For the text-containing cell, return its midpoint in (x, y) coordinate format. 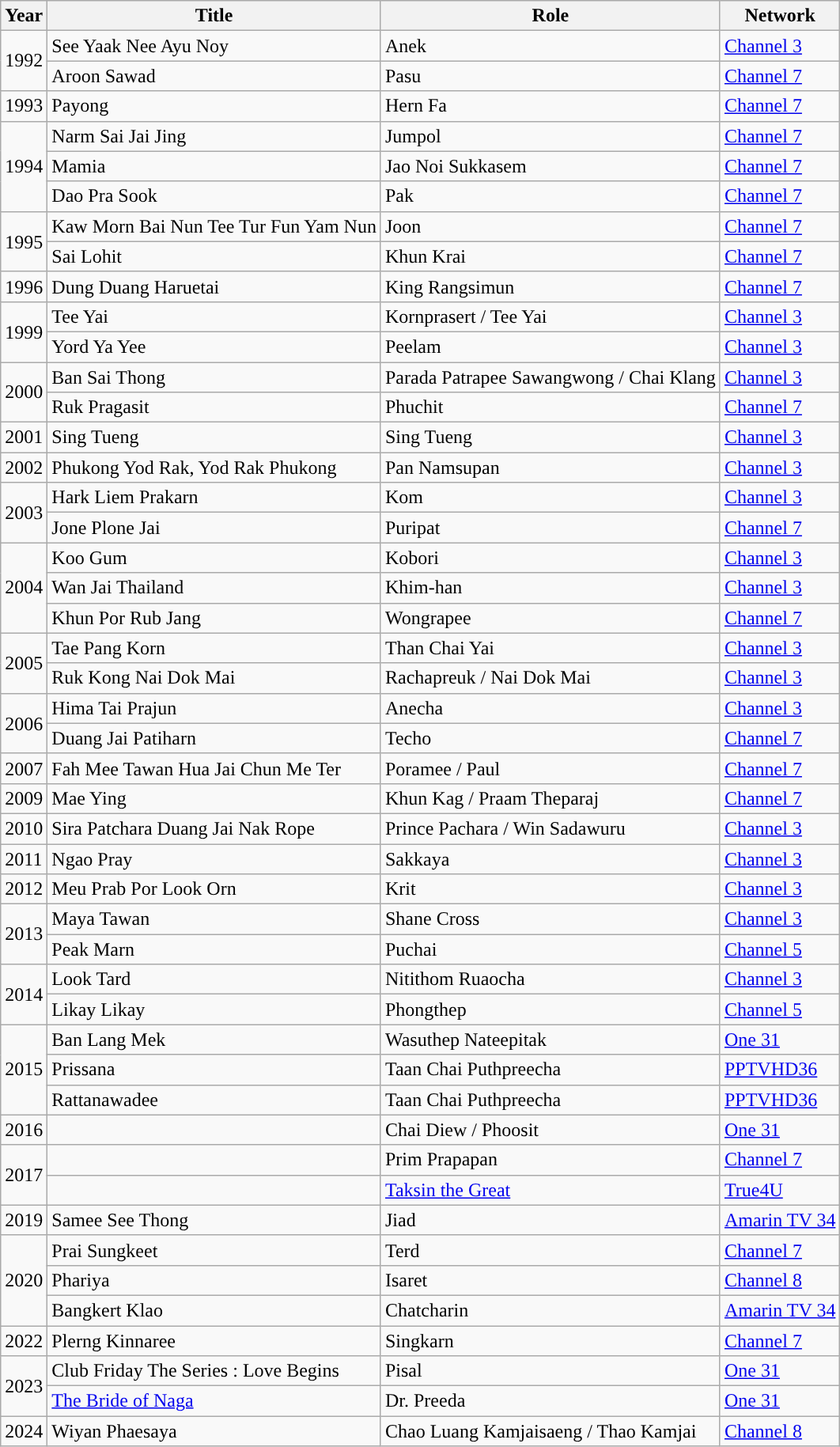
Ruk Kong Nai Dok Mai (214, 678)
Aroon Sawad (214, 76)
See Yaak Nee Ayu Noy (214, 46)
Techo (551, 738)
Mae Ying (214, 798)
2011 (24, 858)
2020 (24, 1280)
Prim Prapapan (551, 1160)
Wiyan Phaesaya (214, 1431)
Kom (551, 498)
2023 (24, 1386)
Hima Tai Prajun (214, 708)
Plerng Kinnaree (214, 1341)
2017 (24, 1175)
Kornprasert / Tee Yai (551, 316)
Anek (551, 46)
1999 (24, 331)
Wasuthep Nateepitak (551, 1040)
Isaret (551, 1280)
Fah Mee Tawan Hua Jai Chun Me Ter (214, 768)
Pisal (551, 1371)
The Bride of Naga (214, 1401)
Krit (551, 889)
1994 (24, 166)
Sakkaya (551, 858)
Club Friday The Series : Love Begins (214, 1371)
Prissana (214, 1070)
Jiad (551, 1220)
Maya Tawan (214, 919)
2009 (24, 798)
Phariya (214, 1280)
Likay Likay (214, 1009)
Ban Lang Mek (214, 1040)
Samee See Thong (214, 1220)
Singkarn (551, 1341)
2022 (24, 1341)
Phongthep (551, 1009)
Poramee / Paul (551, 768)
2019 (24, 1220)
Hark Liem Prakarn (214, 498)
Network (780, 16)
King Rangsimun (551, 286)
Hern Fa (551, 106)
2010 (24, 828)
Ruk Pragasit (214, 407)
Than Chai Yai (551, 648)
Meu Prab Por Look Orn (214, 889)
Prince Pachara / Win Sadawuru (551, 828)
Sai Lohit (214, 256)
2000 (24, 392)
Pasu (551, 76)
Khun Por Rub Jang (214, 618)
2006 (24, 723)
Pan Namsupan (551, 468)
Jumpol (551, 136)
Khun Krai (551, 256)
Kaw Morn Bai Nun Tee Tur Fun Yam Nun (214, 226)
2005 (24, 663)
Chai Diew / Phoosit (551, 1130)
Parada Patrapee Sawangwong / Chai Klang (551, 377)
2004 (24, 588)
Look Tard (214, 979)
Dr. Preeda (551, 1401)
Tae Pang Korn (214, 648)
Peak Marn (214, 949)
Title (214, 16)
2007 (24, 768)
Anecha (551, 708)
Pak (551, 196)
Koo Gum (214, 558)
1995 (24, 241)
True4U (780, 1190)
2003 (24, 513)
2014 (24, 994)
Wan Jai Thailand (214, 588)
2001 (24, 438)
Taksin the Great (551, 1190)
Dung Duang Haruetai (214, 286)
Jao Noi Sukkasem (551, 166)
Year (24, 16)
2012 (24, 889)
Bangkert Klao (214, 1310)
Chatcharin (551, 1310)
2016 (24, 1130)
Terd (551, 1250)
Sira Patchara Duang Jai Nak Rope (214, 828)
Jone Plone Jai (214, 528)
2015 (24, 1070)
Chao Luang Kamjaisaeng / Thao Kamjai (551, 1431)
Narm Sai Jai Jing (214, 136)
Khun Kag / Praam Theparaj (551, 798)
1992 (24, 61)
Puripat (551, 528)
1993 (24, 106)
Prai Sungkeet (214, 1250)
Duang Jai Patiharn (214, 738)
Joon (551, 226)
Nitithom Ruaocha (551, 979)
Peelam (551, 347)
Ngao Pray (214, 858)
2002 (24, 468)
Kobori (551, 558)
Role (551, 16)
Mamia (214, 166)
Yord Ya Yee (214, 347)
Phuchit (551, 407)
Dao Pra Sook (214, 196)
Khim-han (551, 588)
1996 (24, 286)
Payong (214, 106)
2024 (24, 1431)
Shane Cross (551, 919)
Phukong Yod Rak, Yod Rak Phukong (214, 468)
Puchai (551, 949)
Tee Yai (214, 316)
Rattanawadee (214, 1100)
Ban Sai Thong (214, 377)
2013 (24, 934)
Wongrapee (551, 618)
Rachapreuk / Nai Dok Mai (551, 678)
